Locate the cell with the specified text and output its (x, y) center coordinate. 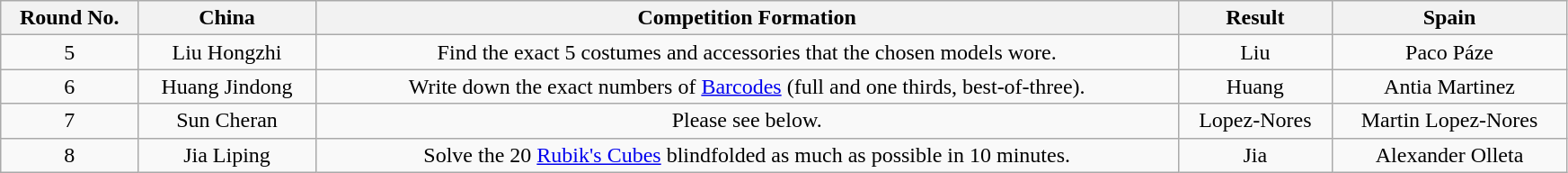
5 (70, 52)
Lopez-Nores (1254, 121)
7 (70, 121)
Sun Cheran (226, 121)
Huang (1254, 86)
Competition Formation (747, 18)
Martin Lopez-Nores (1450, 121)
Solve the 20 Rubik's Cubes blindfolded as much as possible in 10 minutes. (747, 155)
Result (1254, 18)
Jia (1254, 155)
Please see below. (747, 121)
China (226, 18)
Write down the exact numbers of Barcodes (full and one thirds, best-of-three). (747, 86)
Liu Hongzhi (226, 52)
8 (70, 155)
Jia Liping (226, 155)
Alexander Olleta (1450, 155)
Round No. (70, 18)
Find the exact 5 costumes and accessories that the chosen models wore. (747, 52)
Liu (1254, 52)
Antia Martinez (1450, 86)
Spain (1450, 18)
Paco Páze (1450, 52)
Huang Jindong (226, 86)
6 (70, 86)
